Pinpoint the cell where the given text exists, returning its [x, y] midpoint coordinate. 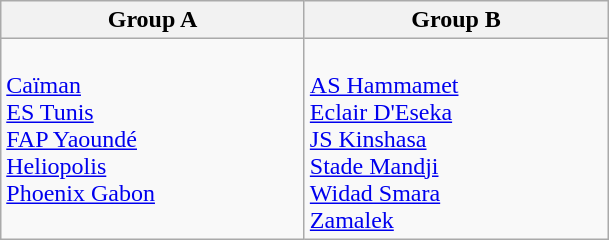
AS Hammamet Eclair D'Eseka JS Kinshasa Stade Mandji Widad Smara Zamalek [456, 139]
Group A [153, 20]
Caïman ES Tunis FAP Yaoundé Heliopolis Phoenix Gabon [153, 139]
Group B [456, 20]
